For the text-containing cell, return its midpoint in (x, y) coordinate format. 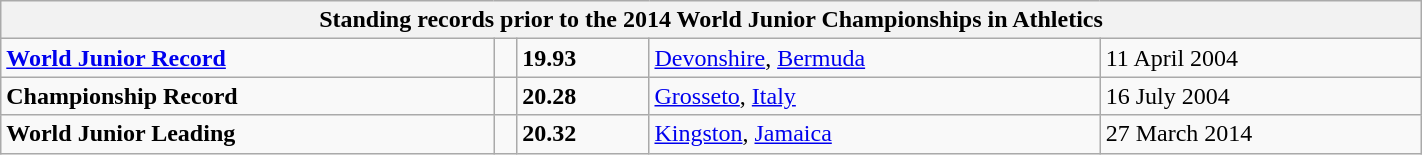
Grosseto, Italy (874, 96)
World Junior Leading (248, 134)
Standing records prior to the 2014 World Junior Championships in Athletics (711, 20)
20.32 (583, 134)
World Junior Record (248, 58)
20.28 (583, 96)
19.93 (583, 58)
Championship Record (248, 96)
16 July 2004 (1260, 96)
11 April 2004 (1260, 58)
27 March 2014 (1260, 134)
Devonshire, Bermuda (874, 58)
Kingston, Jamaica (874, 134)
